Find where the given text appears and provide that cell's center as [x, y] coordinate. 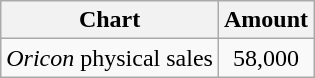
58,000 [266, 58]
Amount [266, 20]
Chart [110, 20]
Oricon physical sales [110, 58]
